Extract the (x, y) coordinate from the center of the cell holding the provided text.  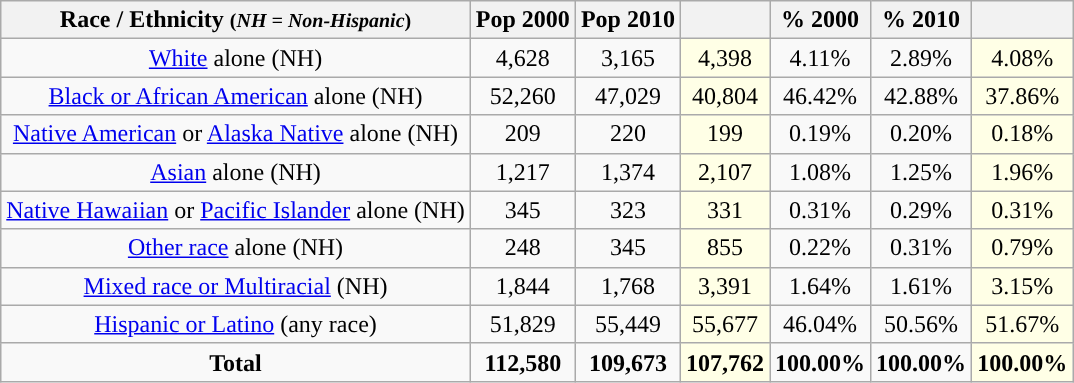
0.22% (820, 248)
1.08% (820, 172)
40,804 (724, 96)
52,260 (522, 96)
3,165 (628, 58)
112,580 (522, 362)
50.56% (922, 324)
209 (522, 134)
Native Hawaiian or Pacific Islander alone (NH) (236, 210)
4,628 (522, 58)
Asian alone (NH) (236, 172)
Native American or Alaska Native alone (NH) (236, 134)
2.89% (922, 58)
1.96% (1022, 172)
% 2010 (922, 20)
1.25% (922, 172)
107,762 (724, 362)
Race / Ethnicity (NH = Non-Hispanic) (236, 20)
109,673 (628, 362)
0.19% (820, 134)
1,844 (522, 286)
3.15% (1022, 286)
855 (724, 248)
51.67% (1022, 324)
0.20% (922, 134)
331 (724, 210)
47,029 (628, 96)
0.29% (922, 210)
37.86% (1022, 96)
55,677 (724, 324)
Other race alone (NH) (236, 248)
3,391 (724, 286)
1.61% (922, 286)
1,374 (628, 172)
Total (236, 362)
46.42% (820, 96)
55,449 (628, 324)
1,768 (628, 286)
51,829 (522, 324)
1,217 (522, 172)
4,398 (724, 58)
0.79% (1022, 248)
248 (522, 248)
323 (628, 210)
199 (724, 134)
2,107 (724, 172)
Pop 2010 (628, 20)
4.08% (1022, 58)
4.11% (820, 58)
Pop 2000 (522, 20)
Black or African American alone (NH) (236, 96)
42.88% (922, 96)
White alone (NH) (236, 58)
0.18% (1022, 134)
% 2000 (820, 20)
220 (628, 134)
Mixed race or Multiracial (NH) (236, 286)
Hispanic or Latino (any race) (236, 324)
46.04% (820, 324)
1.64% (820, 286)
